Identify which cell holds the provided text, then report its (X, Y) central coordinate. 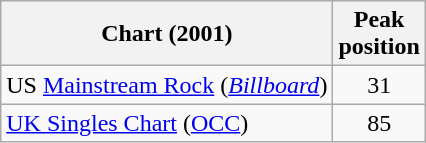
Chart (2001) (167, 34)
85 (379, 123)
US Mainstream Rock (Billboard) (167, 85)
31 (379, 85)
UK Singles Chart (OCC) (167, 123)
Peakposition (379, 34)
